Find where the given text appears and provide that cell's center as [x, y] coordinate. 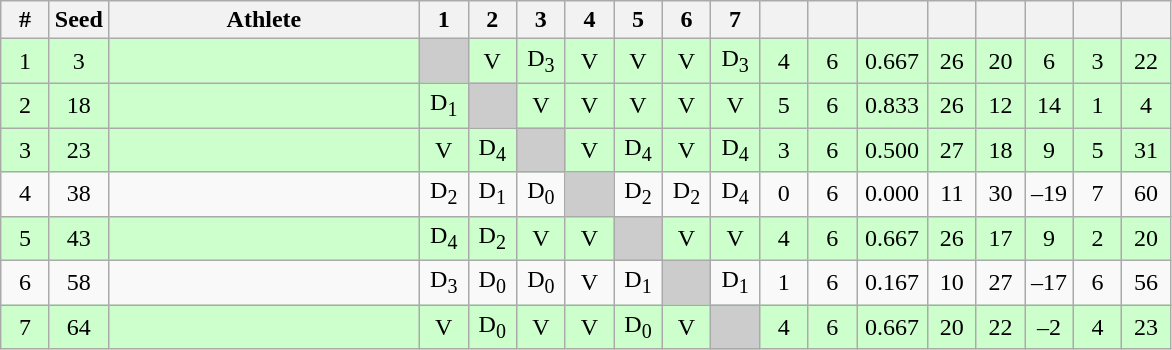
11 [952, 194]
60 [1146, 194]
43 [78, 238]
30 [1000, 194]
0.167 [892, 283]
Seed [78, 20]
0.500 [892, 150]
56 [1146, 283]
–19 [1050, 194]
0 [784, 194]
12 [1000, 105]
38 [78, 194]
10 [952, 283]
Athlete [264, 20]
64 [78, 327]
58 [78, 283]
–2 [1050, 327]
17 [1000, 238]
# [26, 20]
31 [1146, 150]
0.000 [892, 194]
14 [1050, 105]
0.833 [892, 105]
–17 [1050, 283]
